Output the (x, y) coordinate of the center of the cell containing the given text.  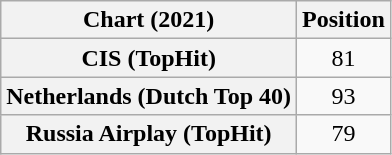
79 (344, 134)
Netherlands (Dutch Top 40) (149, 96)
Position (344, 20)
81 (344, 58)
CIS (TopHit) (149, 58)
Chart (2021) (149, 20)
93 (344, 96)
Russia Airplay (TopHit) (149, 134)
